Detect which cell encompasses the target text, then output its (X, Y) center coordinate. 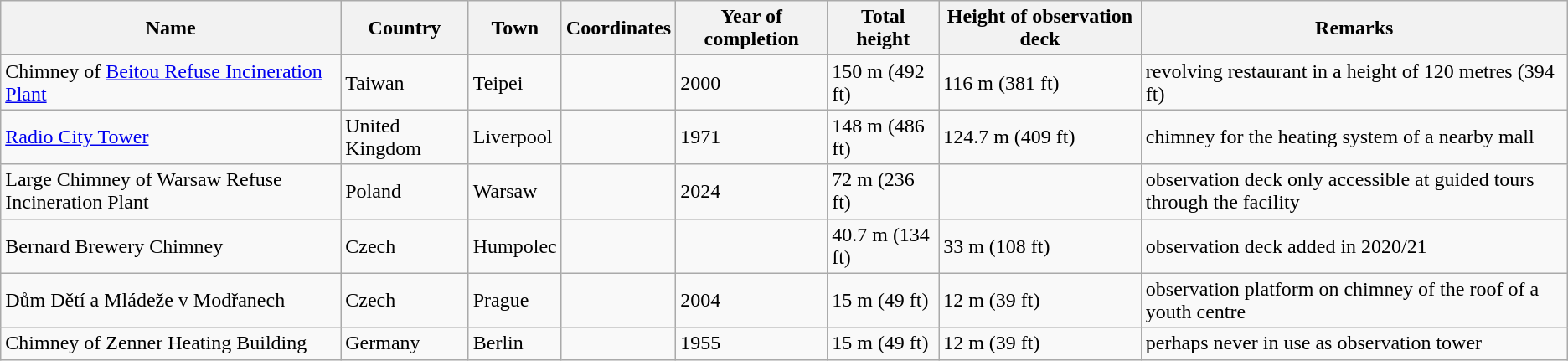
Name (171, 28)
United Kingdom (405, 137)
Total height (883, 28)
revolving restaurant in a height of 120 metres (394 ft) (1354, 82)
148 m (486 ft) (883, 137)
1955 (752, 343)
observation platform on chimney of the roof of a youth centre (1354, 300)
observation deck only accessible at guided tours through the facility (1354, 191)
Taiwan (405, 82)
40.7 m (134 ft) (883, 246)
Year of completion (752, 28)
Warsaw (514, 191)
chimney for the heating system of a nearby mall (1354, 137)
Coordinates (618, 28)
Remarks (1354, 28)
Dům Dětí a Mládeže v Modřanech (171, 300)
72 m (236 ft) (883, 191)
150 m (492 ft) (883, 82)
1971 (752, 137)
2004 (752, 300)
Chimney of Zenner Heating Building (171, 343)
124.7 m (409 ft) (1040, 137)
Liverpool (514, 137)
Poland (405, 191)
Town (514, 28)
Teipei (514, 82)
Radio City Tower (171, 137)
116 m (381 ft) (1040, 82)
Large Chimney of Warsaw Refuse Incineration Plant (171, 191)
Berlin (514, 343)
observation deck added in 2020/21 (1354, 246)
Bernard Brewery Chimney (171, 246)
33 m (108 ft) (1040, 246)
Chimney of Beitou Refuse Incineration Plant (171, 82)
Prague (514, 300)
Humpolec (514, 246)
perhaps never in use as observation tower (1354, 343)
2024 (752, 191)
Height of observation deck (1040, 28)
2000 (752, 82)
Country (405, 28)
Germany (405, 343)
